Return the (X, Y) coordinate for the center point of the cell that contains the specified text.  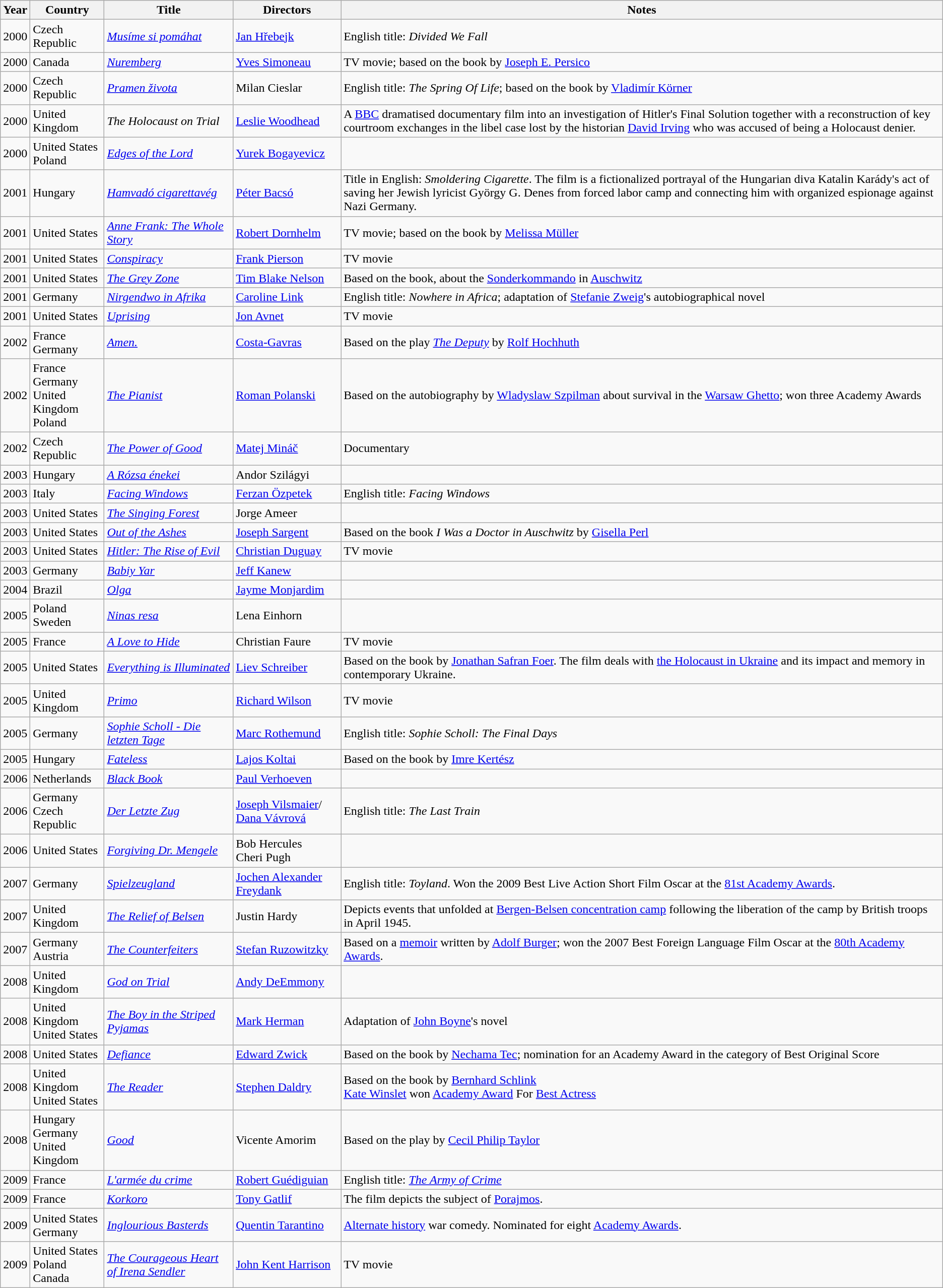
Bob HerculesCheri Pugh (287, 851)
Vicente Amorim (287, 1140)
United StatesGermany (68, 1225)
Der Letzte Zug (169, 811)
A Love to Hide (169, 641)
Defiance (169, 1054)
Based on a memoir written by Adolf Burger; won the 2007 Best Foreign Language Film Oscar at the 80th Academy Awards. (642, 949)
Black Book (169, 779)
English title: Sophie Scholl: The Final Days (642, 733)
The Singing Forest (169, 513)
Lena Einhorn (287, 616)
Inglourious Basterds (169, 1225)
TV movie; based on the book by Joseph E. Persico (642, 62)
Forgiving Dr. Mengele (169, 851)
Year (15, 10)
The film depicts the subject of Porajmos. (642, 1199)
English title: The Spring Of Life; based on the book by Vladimír Körner (642, 88)
Roman Polanski (287, 396)
HungaryGermanyUnited Kingdom (68, 1140)
The Relief of Belsen (169, 916)
L'armée du crime (169, 1180)
Based on the autobiography by Wladyslaw Szpilman about survival in the Warsaw Ghetto; won three Academy Awards (642, 396)
Nuremberg (169, 62)
Based on the book by Jonathan Safran Foer. The film deals with the Holocaust in Ukraine and its impact and memory in contemporary Ukraine. (642, 667)
Marc Rothemund (287, 733)
Ninas resa (169, 616)
2004 (15, 590)
Everything is Illuminated (169, 667)
FranceGermanyUnited KingdomPoland (68, 396)
Pramen života (169, 88)
Based on the play by Cecil Philip Taylor (642, 1140)
English title: The Last Train (642, 811)
GermanyAustria (68, 949)
The Holocaust on Trial (169, 121)
TV movie; based on the book by Melissa Müller (642, 233)
United StatesPoland (68, 153)
God on Trial (169, 982)
Jan Hřebejk (287, 36)
Brazil (68, 590)
Conspiracy (169, 259)
Jorge Ameer (287, 513)
Edges of the Lord (169, 153)
GermanyCzech Republic (68, 811)
Ferzan Özpetek (287, 494)
Directors (287, 10)
Stephen Daldry (287, 1087)
Hamvadó cigarettavég (169, 193)
Richard Wilson (287, 700)
Robert Guédiguian (287, 1180)
Joseph Vilsmaier/ Dana Vávrová (287, 811)
Notes (642, 10)
The Boy in the Striped Pyjamas (169, 1021)
Jeff Kanew (287, 570)
Christian Duguay (287, 551)
The Grey Zone (169, 278)
The Pianist (169, 396)
English title: Facing Windows (642, 494)
Jayme Monjardim (287, 590)
The Power of Good (169, 448)
Jon Avnet (287, 316)
The Courageous Heart of Irena Sendler (169, 1264)
Andor Szilágyi (287, 475)
Yves Simoneau (287, 62)
John Kent Harrison (287, 1264)
Lajos Koltai (287, 759)
Christian Faure (287, 641)
Canada (68, 62)
Nirgendwo in Afrika (169, 297)
The Reader (169, 1087)
English title: Toyland. Won the 2009 Best Live Action Short Film Oscar at the 81st Academy Awards. (642, 884)
English title: Divided We Fall (642, 36)
Péter Bacsó (287, 193)
English title: The Army of Crime (642, 1180)
Out of the Ashes (169, 532)
Caroline Link (287, 297)
Joseph Sargent (287, 532)
Liev Schreiber (287, 667)
Fateless (169, 759)
Country (68, 10)
Frank Pierson (287, 259)
Milan Cieslar (287, 88)
Based on the book by Nechama Tec; nomination for an Academy Award in the category of Best Original Score (642, 1054)
Musíme si pomáhat (169, 36)
Jochen Alexander Freydank (287, 884)
Facing Windows (169, 494)
Documentary (642, 448)
Leslie Woodhead (287, 121)
Olga (169, 590)
Robert Dornhelm (287, 233)
Edward Zwick (287, 1054)
Mark Herman (287, 1021)
Spielzeugland (169, 884)
Andy DeEmmony (287, 982)
United StatesPolandCanada (68, 1264)
Anne Frank: The Whole Story (169, 233)
The Counterfeiters (169, 949)
Tim Blake Nelson (287, 278)
Good (169, 1140)
Alternate history war comedy. Nominated for eight Academy Awards. (642, 1225)
Primo (169, 700)
Uprising (169, 316)
Based on the book by Bernhard SchlinkKate Winslet won Academy Award For Best Actress (642, 1087)
English title: Nowhere in Africa; adaptation of Stefanie Zweig's autobiographical novel (642, 297)
Paul Verhoeven (287, 779)
Babiy Yar (169, 570)
Quentin Tarantino (287, 1225)
Stefan Ruzowitzky (287, 949)
Costa-Gavras (287, 342)
Depicts events that unfolded at Bergen-Belsen concentration camp following the liberation of the camp by British troops in April 1945. (642, 916)
Based on the book, about the Sonderkommando in Auschwitz (642, 278)
FranceGermany (68, 342)
Sophie Scholl - Die letzten Tage (169, 733)
Korkoro (169, 1199)
Netherlands (68, 779)
Matej Mináč (287, 448)
Title (169, 10)
Amen. (169, 342)
Hitler: The Rise of Evil (169, 551)
A Rózsa énekei (169, 475)
Based on the book by Imre Kertész (642, 759)
Italy (68, 494)
Adaptation of John Boyne's novel (642, 1021)
Tony Gatlif (287, 1199)
Based on the play The Deputy by Rolf Hochhuth (642, 342)
Yurek Bogayevicz (287, 153)
Based on the book I Was a Doctor in Auschwitz by Gisella Perl (642, 532)
Justin Hardy (287, 916)
PolandSweden (68, 616)
